Scan for the cell matching the given text and deliver its (X, Y) coordinate at center. 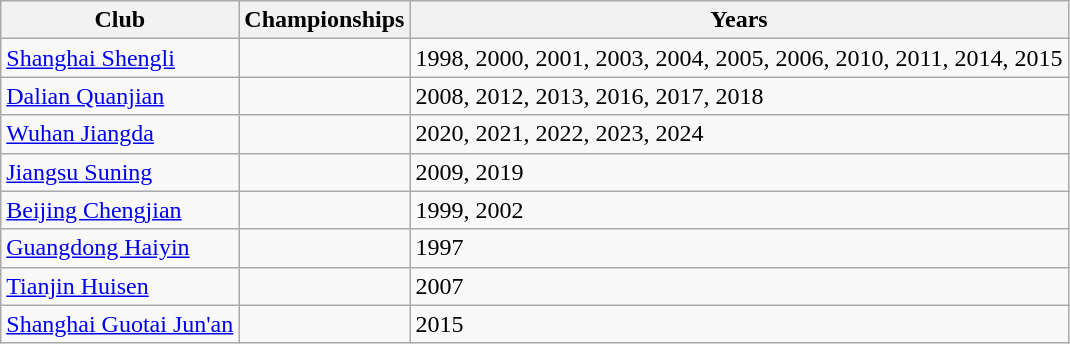
Championships (324, 20)
1998, 2000, 2001, 2003, 2004, 2005, 2006, 2010, 2011, 2014, 2015 (739, 58)
Tianjin Huisen (120, 286)
2007 (739, 286)
1999, 2002 (739, 210)
Club (120, 20)
Beijing Chengjian (120, 210)
1997 (739, 248)
Years (739, 20)
Guangdong Haiyin (120, 248)
2009, 2019 (739, 172)
Jiangsu Suning (120, 172)
2020, 2021, 2022, 2023, 2024 (739, 134)
Shanghai Shengli (120, 58)
2008, 2012, 2013, 2016, 2017, 2018 (739, 96)
Wuhan Jiangda (120, 134)
Shanghai Guotai Jun'an (120, 324)
Dalian Quanjian (120, 96)
2015 (739, 324)
